Detect which cell encompasses the target text, then output its (x, y) center coordinate. 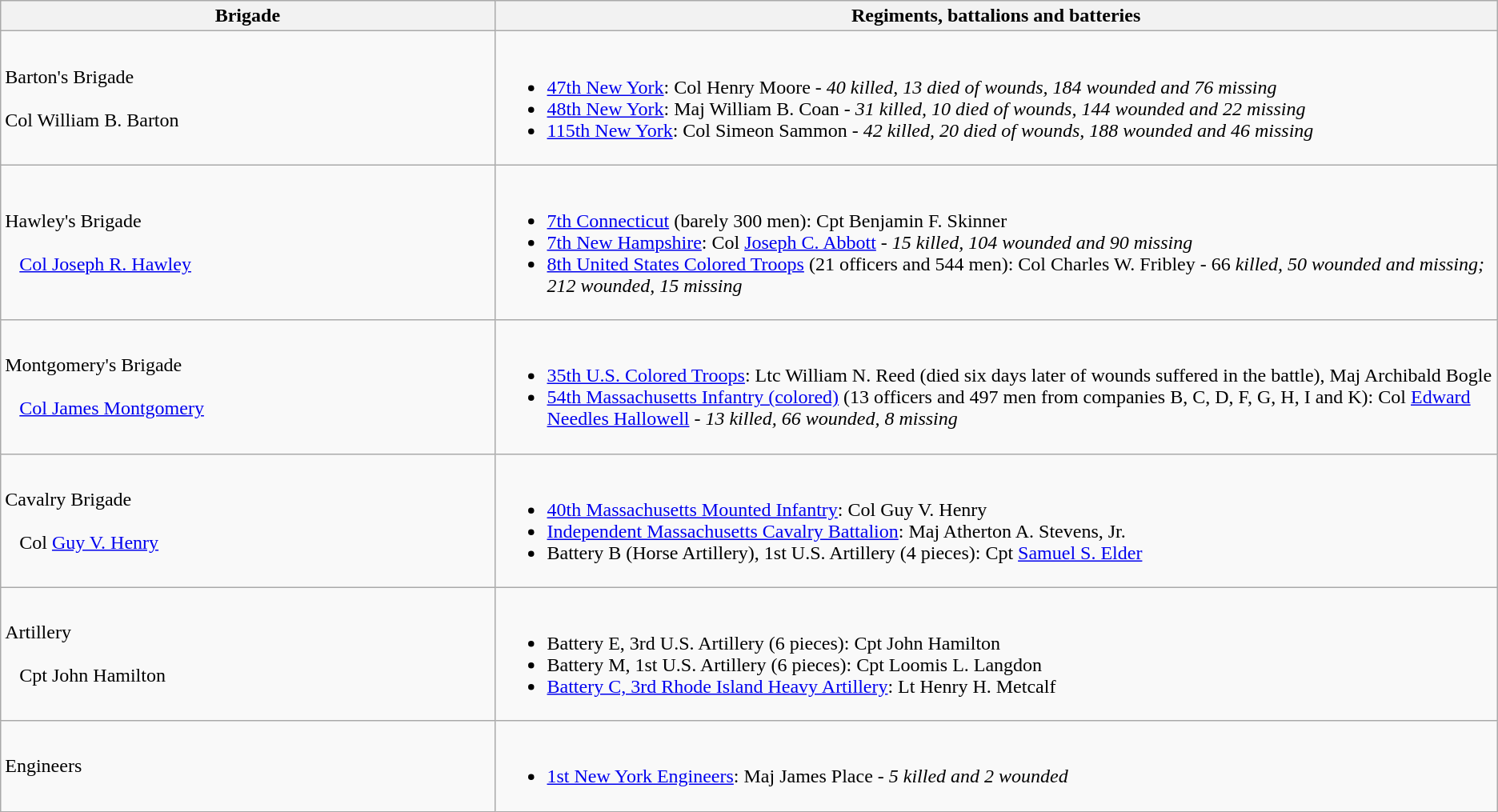
Engineers (248, 766)
Barton's Brigade Col William B. Barton (248, 98)
Montgomery's Brigade Col James Montgomery (248, 387)
Regiments, battalions and batteries (995, 16)
1st New York Engineers: Maj James Place - 5 killed and 2 wounded (995, 766)
Brigade (248, 16)
Hawley's Brigade Col Joseph R. Hawley (248, 242)
Cavalry Brigade Col Guy V. Henry (248, 520)
Artillery Cpt John Hamilton (248, 654)
